Return [X, Y] of the center of cell containing provided text 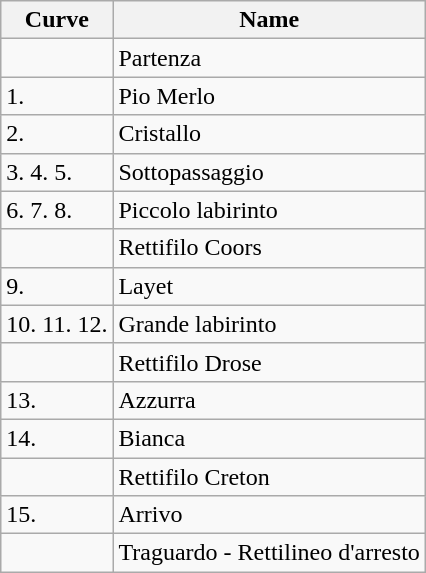
Sottopassaggio [269, 172]
Rettifilo Drose [269, 362]
Partenza [269, 58]
Bianca [269, 438]
Arrivo [269, 515]
Name [269, 20]
1. [57, 96]
Rettifilo Creton [269, 477]
Azzurra [269, 400]
15. [57, 515]
13. [57, 400]
9. [57, 286]
Traguardo - Rettilineo d'arresto [269, 553]
Pio Merlo [269, 96]
Layet [269, 286]
2. [57, 134]
14. [57, 438]
Grande labirinto [269, 324]
Piccolo labirinto [269, 210]
Cristallo [269, 134]
3. 4. 5. [57, 172]
10. 11. 12. [57, 324]
6. 7. 8. [57, 210]
Rettifilo Coors [269, 248]
Curve [57, 20]
